Return the (x, y) coordinate for the center point of the cell that contains the specified text.  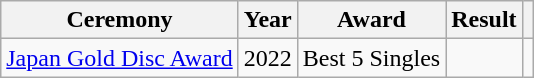
2022 (268, 58)
Result (484, 20)
Award (371, 20)
Ceremony (120, 20)
Best 5 Singles (371, 58)
Japan Gold Disc Award (120, 58)
Year (268, 20)
